Capture the cell that displays the provided text and extract its (x, y) central coordinate. 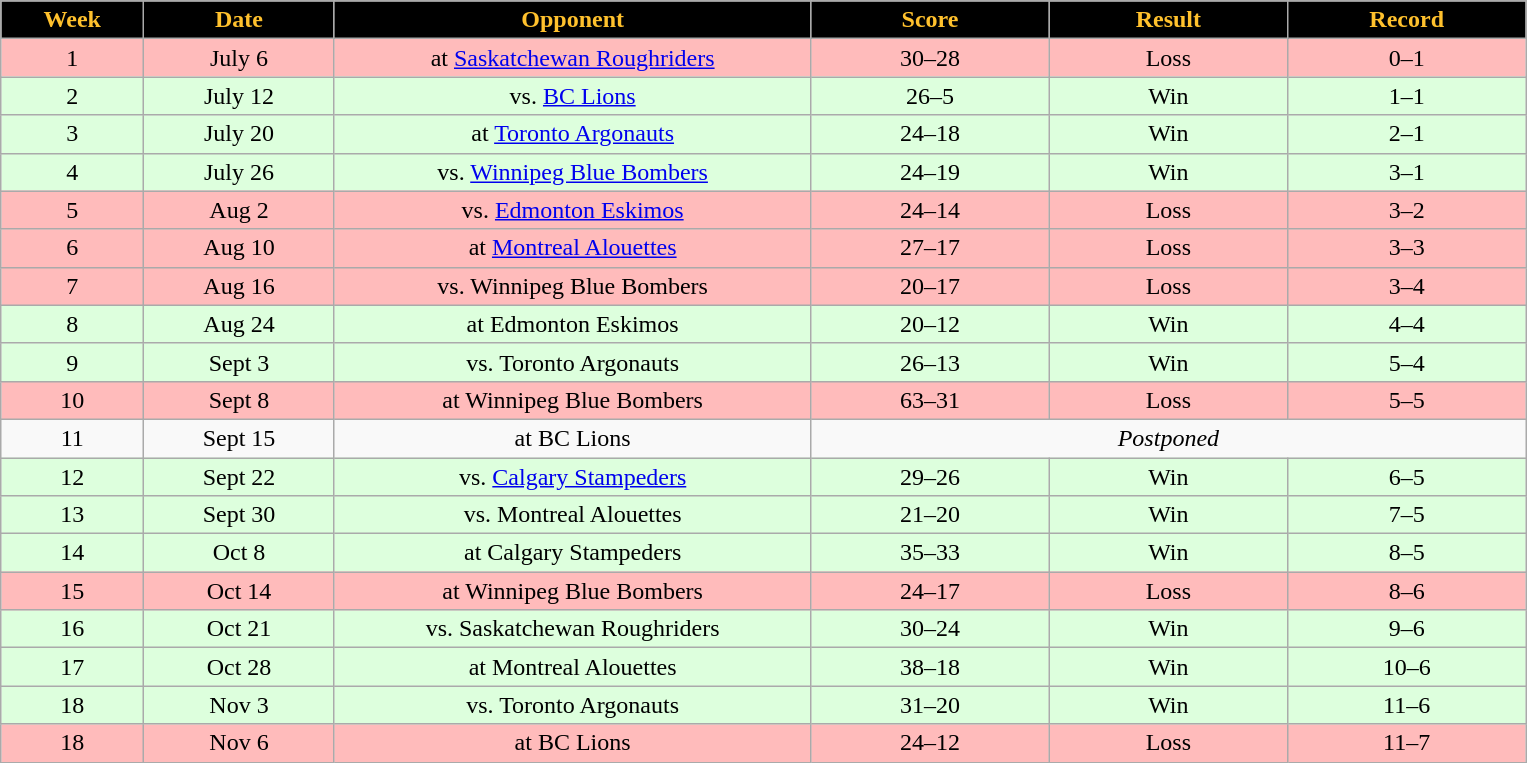
20–17 (930, 286)
30–24 (930, 629)
4 (72, 172)
5 (72, 210)
Aug 16 (240, 286)
21–20 (930, 515)
Sept 3 (240, 362)
Record (1406, 20)
July 12 (240, 96)
1–1 (1406, 96)
3–3 (1406, 248)
9 (72, 362)
2 (72, 96)
8 (72, 324)
July 26 (240, 172)
38–18 (930, 667)
at Edmonton Eskimos (572, 324)
4–4 (1406, 324)
30–28 (930, 58)
8–5 (1406, 553)
Sept 30 (240, 515)
July 6 (240, 58)
2–1 (1406, 134)
24–17 (930, 591)
31–20 (930, 705)
vs. Edmonton Eskimos (572, 210)
Week (72, 20)
63–31 (930, 400)
10–6 (1406, 667)
Postponed (1168, 438)
24–19 (930, 172)
Sept 8 (240, 400)
1 (72, 58)
Oct 21 (240, 629)
Date (240, 20)
8–6 (1406, 591)
3–2 (1406, 210)
7 (72, 286)
20–12 (930, 324)
3–4 (1406, 286)
6 (72, 248)
3 (72, 134)
Opponent (572, 20)
6–5 (1406, 477)
11–7 (1406, 743)
Oct 14 (240, 591)
7–5 (1406, 515)
10 (72, 400)
29–26 (930, 477)
Sept 15 (240, 438)
Score (930, 20)
Nov 3 (240, 705)
5–4 (1406, 362)
vs. Calgary Stampeders (572, 477)
15 (72, 591)
July 20 (240, 134)
9–6 (1406, 629)
Nov 6 (240, 743)
26–5 (930, 96)
27–17 (930, 248)
vs. Montreal Alouettes (572, 515)
Aug 10 (240, 248)
Oct 28 (240, 667)
vs. BC Lions (572, 96)
11–6 (1406, 705)
at Saskatchewan Roughriders (572, 58)
vs. Saskatchewan Roughriders (572, 629)
5–5 (1406, 400)
26–13 (930, 362)
35–33 (930, 553)
13 (72, 515)
24–12 (930, 743)
Aug 2 (240, 210)
0–1 (1406, 58)
16 (72, 629)
3–1 (1406, 172)
Sept 22 (240, 477)
14 (72, 553)
24–14 (930, 210)
17 (72, 667)
Oct 8 (240, 553)
Aug 24 (240, 324)
11 (72, 438)
at Calgary Stampeders (572, 553)
at Toronto Argonauts (572, 134)
12 (72, 477)
Result (1168, 20)
24–18 (930, 134)
